Return [X, Y] of the center of cell containing provided text 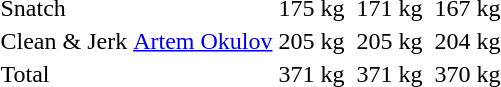
Artem Okulov [203, 41]
